Locate the cell with the specified text and output its [X, Y] center coordinate. 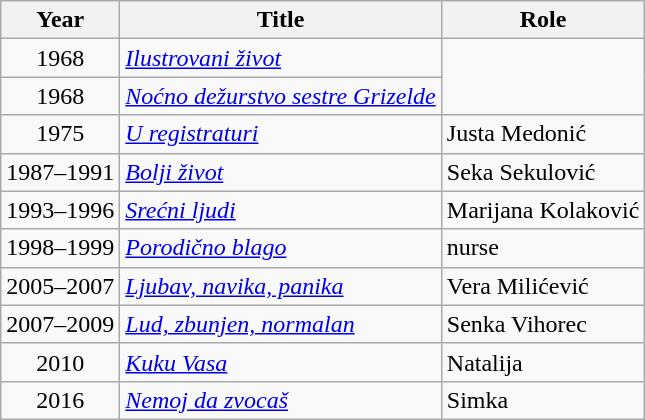
Lud, zbunjen, normalan [280, 324]
Kuku Vasa [280, 362]
2016 [60, 400]
Porodično blago [280, 248]
Natalija [543, 362]
nurse [543, 248]
Year [60, 20]
U registraturi [280, 134]
1987–1991 [60, 172]
Senka Vihorec [543, 324]
2007–2009 [60, 324]
Role [543, 20]
Marijana Kolaković [543, 210]
Title [280, 20]
Bolji život [280, 172]
Vera Milićević [543, 286]
Nemoj da zvocaš [280, 400]
1975 [60, 134]
2010 [60, 362]
Justa Medonić [543, 134]
1998–1999 [60, 248]
Ljubav, navika, panika [280, 286]
Noćno dežurstvo sestre Grizelde [280, 96]
1993–1996 [60, 210]
Srećni ljudi [280, 210]
Simka [543, 400]
Seka Sekulović [543, 172]
Ilustrovani život [280, 58]
2005–2007 [60, 286]
